Locate the cell with the specified text and output its [x, y] center coordinate. 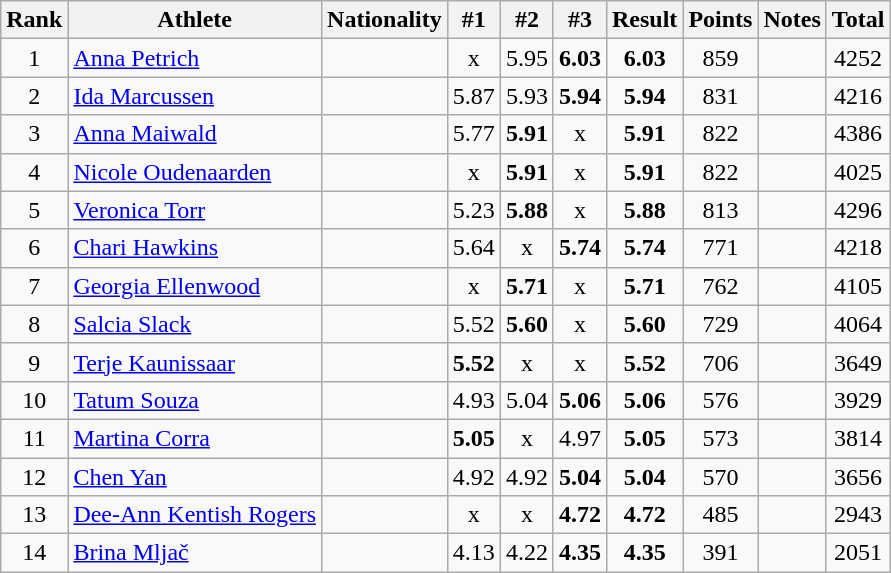
Veronica Torr [195, 210]
729 [720, 324]
4296 [858, 210]
5.23 [474, 210]
5.64 [474, 248]
Terje Kaunissaar [195, 362]
Tatum Souza [195, 400]
11 [34, 438]
Total [858, 20]
#2 [526, 20]
Rank [34, 20]
6 [34, 248]
#3 [580, 20]
Ida Marcussen [195, 96]
771 [720, 248]
4105 [858, 286]
Martina Corra [195, 438]
Notes [792, 20]
4386 [858, 134]
5.87 [474, 96]
2051 [858, 553]
Points [720, 20]
570 [720, 477]
Dee-Ann Kentish Rogers [195, 515]
7 [34, 286]
391 [720, 553]
4064 [858, 324]
Result [644, 20]
Nicole Oudenaarden [195, 172]
10 [34, 400]
4218 [858, 248]
3814 [858, 438]
859 [720, 58]
3 [34, 134]
Anna Petrich [195, 58]
762 [720, 286]
706 [720, 362]
831 [720, 96]
485 [720, 515]
3649 [858, 362]
Anna Maiwald [195, 134]
4.22 [526, 553]
Salcia Slack [195, 324]
Nationality [385, 20]
3656 [858, 477]
12 [34, 477]
Brina Mljač [195, 553]
#1 [474, 20]
5.77 [474, 134]
4.13 [474, 553]
4252 [858, 58]
2 [34, 96]
5.95 [526, 58]
8 [34, 324]
Chen Yan [195, 477]
813 [720, 210]
4.97 [580, 438]
13 [34, 515]
1 [34, 58]
5 [34, 210]
5.93 [526, 96]
576 [720, 400]
Georgia Ellenwood [195, 286]
3929 [858, 400]
9 [34, 362]
4 [34, 172]
Chari Hawkins [195, 248]
4.93 [474, 400]
Athlete [195, 20]
4025 [858, 172]
4216 [858, 96]
573 [720, 438]
14 [34, 553]
2943 [858, 515]
